Identify which cell holds the provided text, then report its [X, Y] central coordinate. 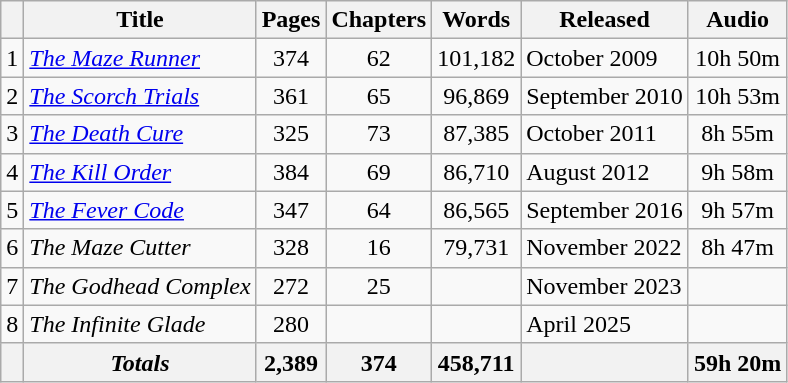
69 [379, 172]
7 [12, 286]
8h 47m [737, 248]
October 2011 [605, 134]
The Death Cure [140, 134]
64 [379, 210]
The Maze Cutter [140, 248]
1 [12, 58]
October 2009 [605, 58]
65 [379, 96]
November 2022 [605, 248]
62 [379, 58]
The Godhead Complex [140, 286]
347 [291, 210]
325 [291, 134]
87,385 [476, 134]
280 [291, 324]
3 [12, 134]
Audio [737, 20]
79,731 [476, 248]
73 [379, 134]
The Infinite Glade [140, 324]
4 [12, 172]
25 [379, 286]
September 2016 [605, 210]
2,389 [291, 362]
Released [605, 20]
The Fever Code [140, 210]
8h 55m [737, 134]
The Maze Runner [140, 58]
6 [12, 248]
The Kill Order [140, 172]
16 [379, 248]
96,869 [476, 96]
Chapters [379, 20]
458,711 [476, 362]
10h 53m [737, 96]
Pages [291, 20]
9h 58m [737, 172]
86,565 [476, 210]
The Scorch Trials [140, 96]
August 2012 [605, 172]
361 [291, 96]
Totals [140, 362]
384 [291, 172]
328 [291, 248]
Title [140, 20]
September 2010 [605, 96]
8 [12, 324]
5 [12, 210]
November 2023 [605, 286]
2 [12, 96]
59h 20m [737, 362]
Words [476, 20]
April 2025 [605, 324]
86,710 [476, 172]
10h 50m [737, 58]
101,182 [476, 58]
272 [291, 286]
9h 57m [737, 210]
